Determine the [x, y] coordinate at the center of the cell enclosing the given text.  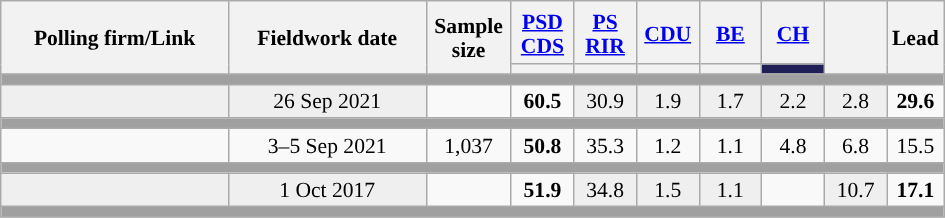
10.7 [856, 190]
15.5 [916, 146]
2.2 [794, 101]
34.8 [606, 190]
1.5 [668, 190]
29.6 [916, 101]
CH [794, 32]
2.8 [856, 101]
CDU [668, 32]
Fieldwork date [327, 38]
6.8 [856, 146]
17.1 [916, 190]
1,037 [468, 146]
1.7 [730, 101]
30.9 [606, 101]
1.9 [668, 101]
4.8 [794, 146]
PSDCDS [542, 32]
3–5 Sep 2021 [327, 146]
60.5 [542, 101]
Sample size [468, 38]
50.8 [542, 146]
1 Oct 2017 [327, 190]
PSRIR [606, 32]
Polling firm/Link [115, 38]
35.3 [606, 146]
26 Sep 2021 [327, 101]
Lead [916, 38]
BE [730, 32]
51.9 [542, 190]
1.2 [668, 146]
